Return [X, Y] of the center of cell containing provided text 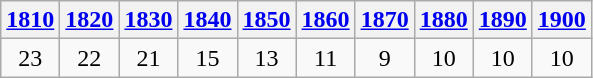
1810 [30, 20]
23 [30, 58]
1860 [326, 20]
1880 [444, 20]
1830 [148, 20]
9 [384, 58]
1850 [266, 20]
1840 [208, 20]
1900 [562, 20]
11 [326, 58]
1890 [502, 20]
22 [90, 58]
21 [148, 58]
1820 [90, 20]
13 [266, 58]
1870 [384, 20]
15 [208, 58]
